Locate the cell with the specified text and output its (x, y) center coordinate. 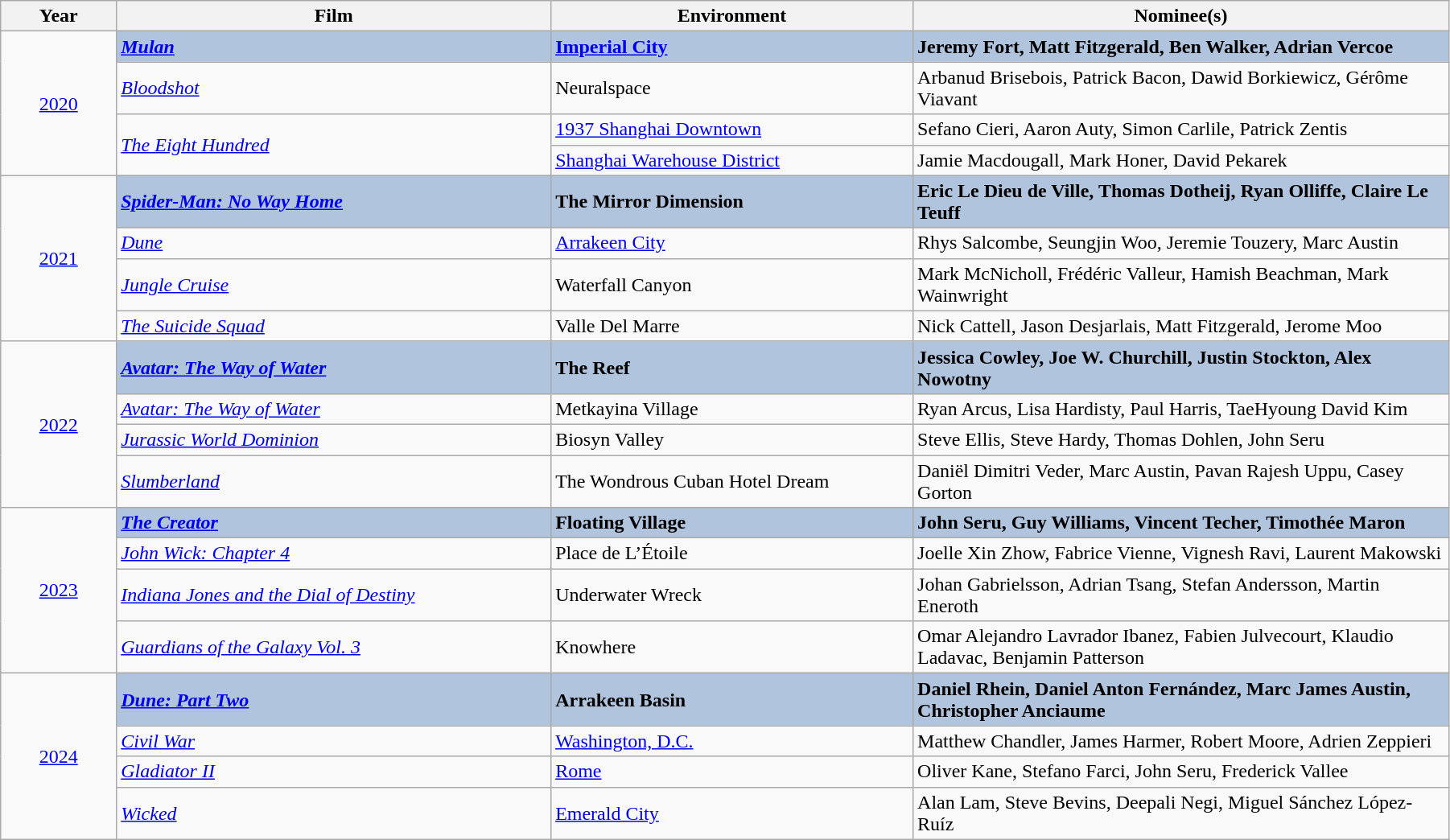
The Mirror Dimension (732, 201)
Arrakeen City (732, 243)
Film (334, 16)
Knowhere (732, 647)
Valle Del Marre (732, 326)
Bloodshot (334, 89)
Environment (732, 16)
Civil War (334, 741)
Rhys Salcombe, Seungjin Woo, Jeremie Touzery, Marc Austin (1181, 243)
The Creator (334, 523)
Ryan Arcus, Lisa Hardisty, Paul Harris, TaeHyoung David Kim (1181, 409)
Slumberland (334, 481)
Gladiator II (334, 772)
Jurassic World Dominion (334, 439)
2022 (59, 424)
Waterfall Canyon (732, 285)
1937 Shanghai Downtown (732, 130)
Imperial City (732, 47)
Joelle Xin Zhow, Fabrice Vienne, Vignesh Ravi, Laurent Makowski (1181, 554)
2024 (59, 756)
The Suicide Squad (334, 326)
Alan Lam, Steve Bevins, Deepali Negi, Miguel Sánchez López-Ruíz (1181, 813)
Nick Cattell, Jason Desjarlais, Matt Fitzgerald, Jerome Moo (1181, 326)
Year (59, 16)
Indiana Jones and the Dial of Destiny (334, 595)
Place de L’Étoile (732, 554)
Mulan (334, 47)
Rome (732, 772)
Eric Le Dieu de Ville, Thomas Dotheij, Ryan Olliffe, Claire Le Teuff (1181, 201)
Metkayina Village (732, 409)
Daniel Rhein, Daniel Anton Fernández, Marc James Austin, Christopher Anciaume (1181, 700)
Daniël Dimitri Veder, Marc Austin, Pavan Rajesh Uppu, Casey Gorton (1181, 481)
2023 (59, 591)
Jeremy Fort, Matt Fitzgerald, Ben Walker, Adrian Vercoe (1181, 47)
The Eight Hundred (334, 145)
Jamie Macdougall, Mark Honer, David Pekarek (1181, 160)
Neuralspace (732, 89)
Underwater Wreck (732, 595)
Arbanud Brisebois, Patrick Bacon, Dawid Borkiewicz, Gérôme Viavant (1181, 89)
Biosyn Valley (732, 439)
The Reef (732, 367)
Jungle Cruise (334, 285)
Omar Alejandro Lavrador Ibanez, Fabien Julvecourt, Klaudio Ladavac, Benjamin Patterson (1181, 647)
Floating Village (732, 523)
Dune: Part Two (334, 700)
The Wondrous Cuban Hotel Dream (732, 481)
Jessica Cowley, Joe W. Churchill, Justin Stockton, Alex Nowotny (1181, 367)
Mark McNicholl, Frédéric Valleur, Hamish Beachman, Mark Wainwright (1181, 285)
Dune (334, 243)
Washington, D.C. (732, 741)
John Seru, Guy Williams, Vincent Techer, Timothée Maron (1181, 523)
Matthew Chandler, James Harmer, Robert Moore, Adrien Zeppieri (1181, 741)
2021 (59, 258)
Oliver Kane, Stefano Farci, John Seru, Frederick Vallee (1181, 772)
Shanghai Warehouse District (732, 160)
Steve Ellis, Steve Hardy, Thomas Dohlen, John Seru (1181, 439)
Guardians of the Galaxy Vol. 3 (334, 647)
Nominee(s) (1181, 16)
Spider-Man: No Way Home (334, 201)
Sefano Cieri, Aaron Auty, Simon Carlile, Patrick Zentis (1181, 130)
2020 (59, 103)
Wicked (334, 813)
Arrakeen Basin (732, 700)
Johan Gabrielsson, Adrian Tsang, Stefan Andersson, Martin Eneroth (1181, 595)
John Wick: Chapter 4 (334, 554)
Emerald City (732, 813)
